Scan for the cell matching the given text and deliver its [x, y] coordinate at center. 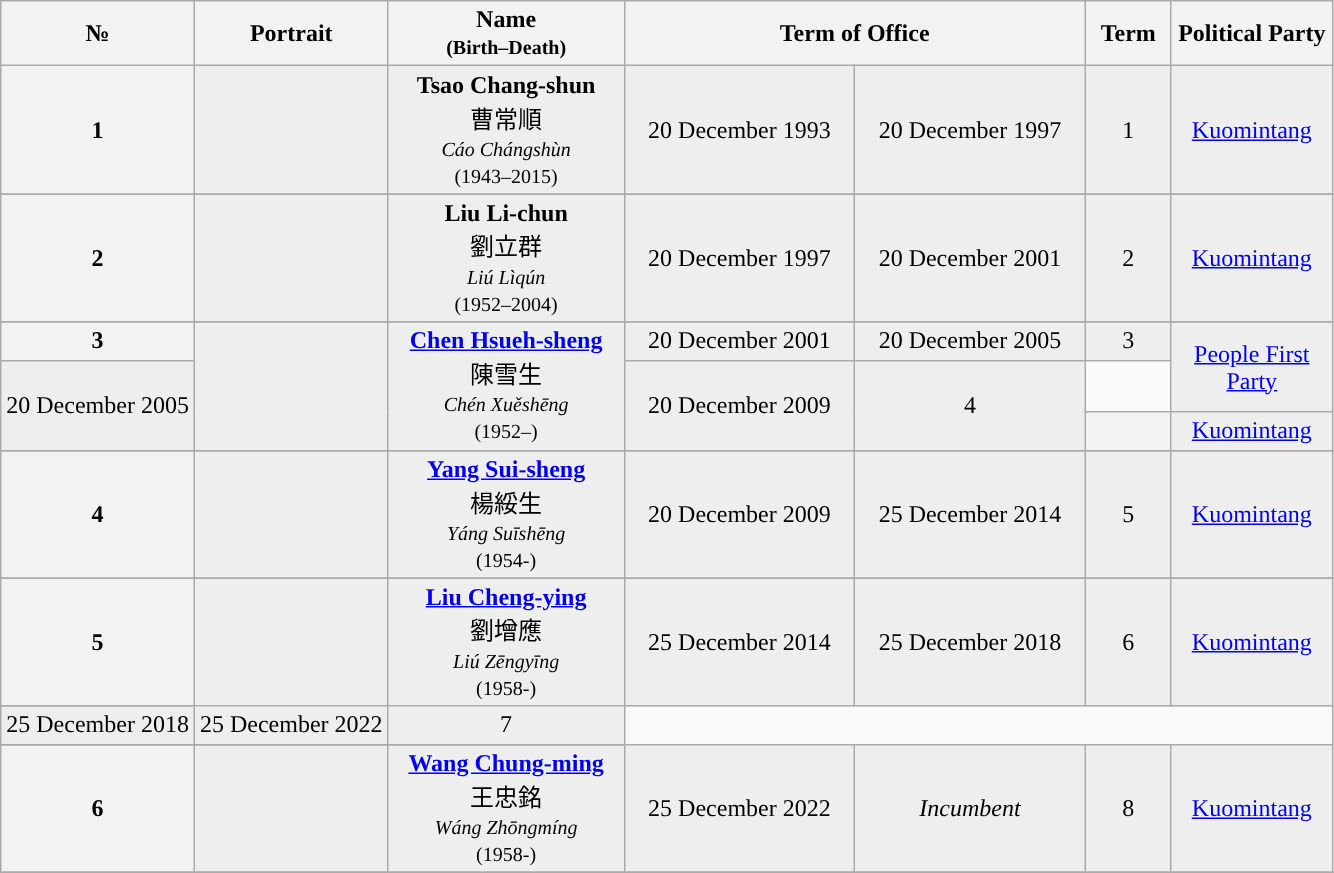
Liu Li-chun劉立群Liú Lìqún(1952–2004) [506, 258]
People First Party [1252, 367]
Liu Cheng-ying劉增應Liú Zēngyīng(1958-) [506, 642]
Name(Birth–Death) [506, 34]
Wang Chung-ming王忠銘Wáng Zhōngmíng(1958-) [506, 808]
8 [1128, 808]
7 [506, 725]
Chen Hsueh-sheng陳雪生Chén Xuěshēng(1952–) [506, 386]
Portrait [291, 34]
Term [1128, 34]
Political Party [1252, 34]
Yang Sui-sheng楊綏生Yáng Suīshēng(1954-) [506, 514]
20 December 1993 [740, 130]
Incumbent [970, 808]
№ [98, 34]
Term of Office [854, 34]
Tsao Chang-shun曹常順Cáo Chángshùn(1943–2015) [506, 130]
